Capture the cell that displays the provided text and extract its [x, y] central coordinate. 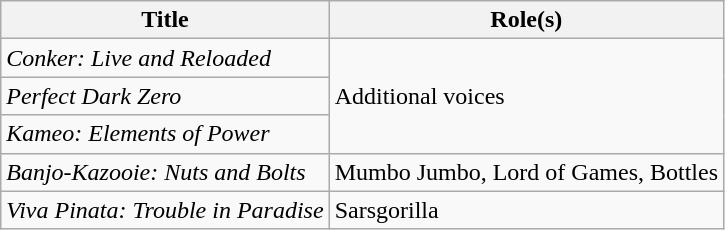
Viva Pinata: Trouble in Paradise [165, 210]
Role(s) [526, 20]
Additional voices [526, 96]
Perfect Dark Zero [165, 96]
Mumbo Jumbo, Lord of Games, Bottles [526, 172]
Conker: Live and Reloaded [165, 58]
Title [165, 20]
Sarsgorilla [526, 210]
Kameo: Elements of Power [165, 134]
Banjo-Kazooie: Nuts and Bolts [165, 172]
